Return the (X, Y) coordinate for the center point of the cell that contains the specified text.  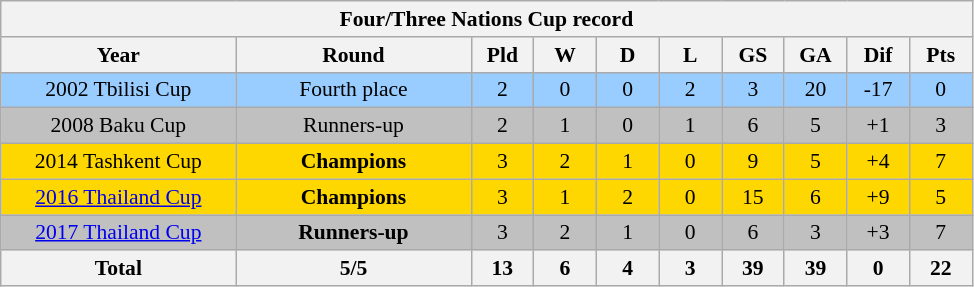
Pld (502, 55)
22 (940, 269)
GA (816, 55)
2014 Tashkent Cup (118, 162)
+4 (878, 162)
4 (628, 269)
Total (118, 269)
+9 (878, 197)
+1 (878, 126)
Fourth place (354, 90)
Dif (878, 55)
Four/Three Nations Cup record (486, 19)
+3 (878, 233)
Year (118, 55)
2017 Thailand Cup (118, 233)
13 (502, 269)
-17 (878, 90)
20 (816, 90)
D (628, 55)
W (566, 55)
2002 Tbilisi Cup (118, 90)
Pts (940, 55)
GS (754, 55)
5/5 (354, 269)
L (690, 55)
2008 Baku Cup (118, 126)
Round (354, 55)
2016 Thailand Cup (118, 197)
15 (754, 197)
9 (754, 162)
